Find where the given text appears and provide that cell's center as [x, y] coordinate. 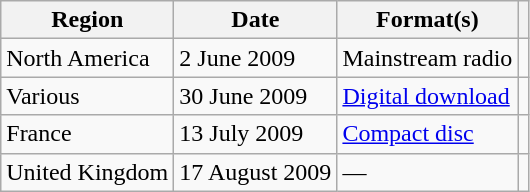
Format(s) [428, 20]
— [428, 172]
Mainstream radio [428, 58]
30 June 2009 [256, 96]
2 June 2009 [256, 58]
13 July 2009 [256, 134]
United Kingdom [88, 172]
Compact disc [428, 134]
Digital download [428, 96]
Region [88, 20]
France [88, 134]
Various [88, 96]
17 August 2009 [256, 172]
Date [256, 20]
North America [88, 58]
